Search for the cell housing the specified text and yield its (X, Y) center coordinate. 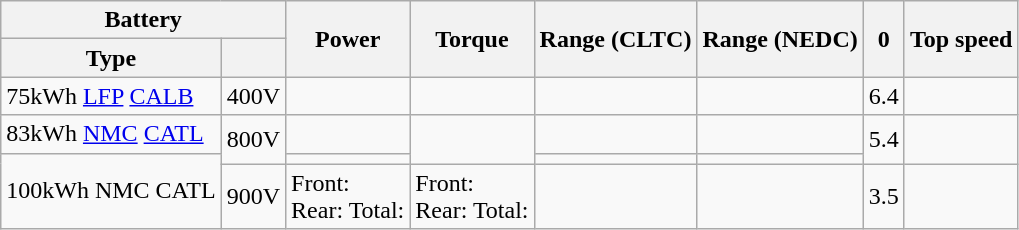
5.4 (884, 140)
Range (NEDC) (780, 39)
75kWh LFP CALB (111, 96)
0 (884, 39)
Torque (472, 39)
400V (253, 96)
Range (CLTC) (616, 39)
Type (111, 58)
Top speed (961, 39)
6.4 (884, 96)
3.5 (884, 196)
100kWh NMC CATL (111, 191)
900V (253, 196)
Power (348, 39)
83kWh NMC CATL (111, 134)
Battery (144, 20)
800V (253, 140)
